Scan for the cell matching the given text and deliver its [X, Y] coordinate at center. 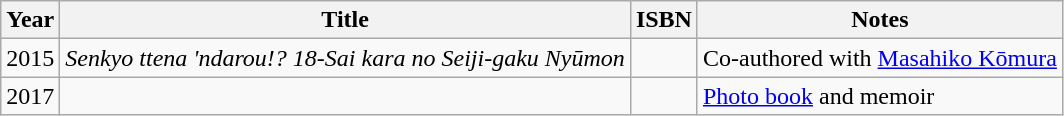
Year [30, 20]
2017 [30, 96]
Photo book and memoir [880, 96]
2015 [30, 58]
ISBN [664, 20]
Notes [880, 20]
Title [346, 20]
Senkyo ttena 'ndarou!? 18-Sai kara no Seiji-gaku Nyūmon [346, 58]
Co-authored with Masahiko Kōmura [880, 58]
